Pinpoint the cell where the given text exists, returning its (X, Y) midpoint coordinate. 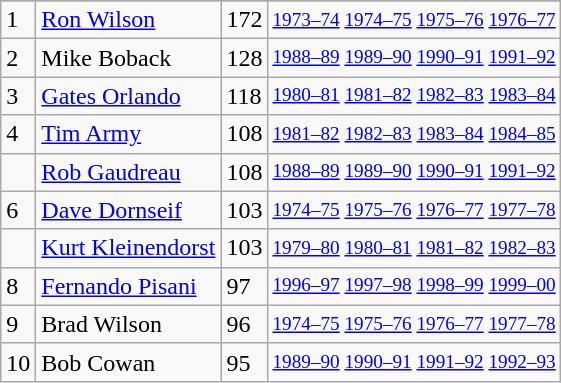
2 (18, 58)
128 (244, 58)
1980–81 1981–82 1982–83 1983–84 (414, 96)
95 (244, 362)
Ron Wilson (128, 20)
9 (18, 324)
Mike Boback (128, 58)
1973–74 1974–75 1975–76 1976–77 (414, 20)
97 (244, 286)
1 (18, 20)
Dave Dornseif (128, 210)
10 (18, 362)
Bob Cowan (128, 362)
1979–80 1980–81 1981–82 1982–83 (414, 248)
Brad Wilson (128, 324)
Rob Gaudreau (128, 172)
118 (244, 96)
1989–90 1990–91 1991–92 1992–93 (414, 362)
Gates Orlando (128, 96)
8 (18, 286)
172 (244, 20)
1981–82 1982–83 1983–84 1984–85 (414, 134)
Fernando Pisani (128, 286)
6 (18, 210)
Tim Army (128, 134)
96 (244, 324)
4 (18, 134)
3 (18, 96)
Kurt Kleinendorst (128, 248)
1996–97 1997–98 1998–99 1999–00 (414, 286)
